Find where the given text appears and provide that cell's center as (x, y) coordinate. 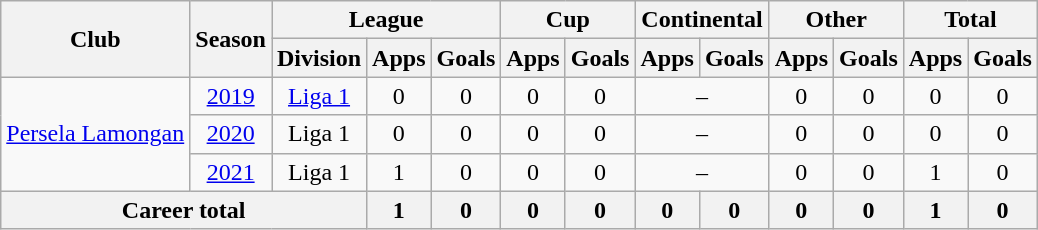
Division (320, 58)
Continental (702, 20)
Persela Lamongan (96, 134)
Other (836, 20)
2019 (231, 96)
Club (96, 39)
2020 (231, 134)
Season (231, 39)
Cup (568, 20)
Total (970, 20)
Career total (184, 210)
2021 (231, 172)
League (386, 20)
